Pinpoint the cell where the given text exists, returning its [x, y] midpoint coordinate. 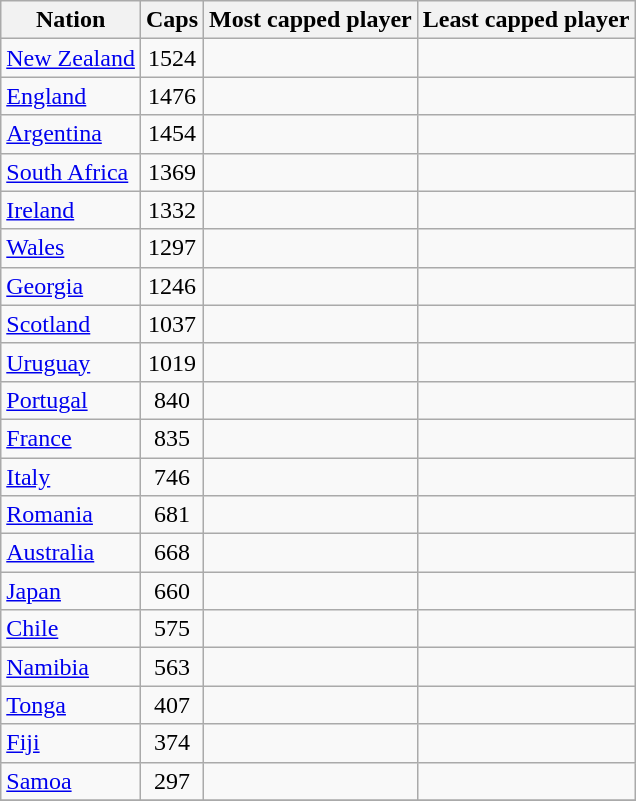
1246 [172, 286]
840 [172, 400]
Samoa [71, 781]
681 [172, 515]
746 [172, 477]
Chile [71, 629]
668 [172, 553]
New Zealand [71, 58]
1454 [172, 134]
South Africa [71, 172]
660 [172, 591]
Nation [71, 20]
Japan [71, 591]
1037 [172, 324]
1369 [172, 172]
France [71, 438]
Argentina [71, 134]
1297 [172, 248]
England [71, 96]
563 [172, 667]
575 [172, 629]
Uruguay [71, 362]
Ireland [71, 210]
1524 [172, 58]
835 [172, 438]
Least capped player [526, 20]
Caps [172, 20]
Fiji [71, 743]
297 [172, 781]
Romania [71, 515]
Most capped player [311, 20]
Tonga [71, 705]
Georgia [71, 286]
Wales [71, 248]
1476 [172, 96]
407 [172, 705]
1332 [172, 210]
Portugal [71, 400]
1019 [172, 362]
Australia [71, 553]
Namibia [71, 667]
374 [172, 743]
Scotland [71, 324]
Italy [71, 477]
